Extract the [X, Y] coordinate from the center of the cell holding the provided text.  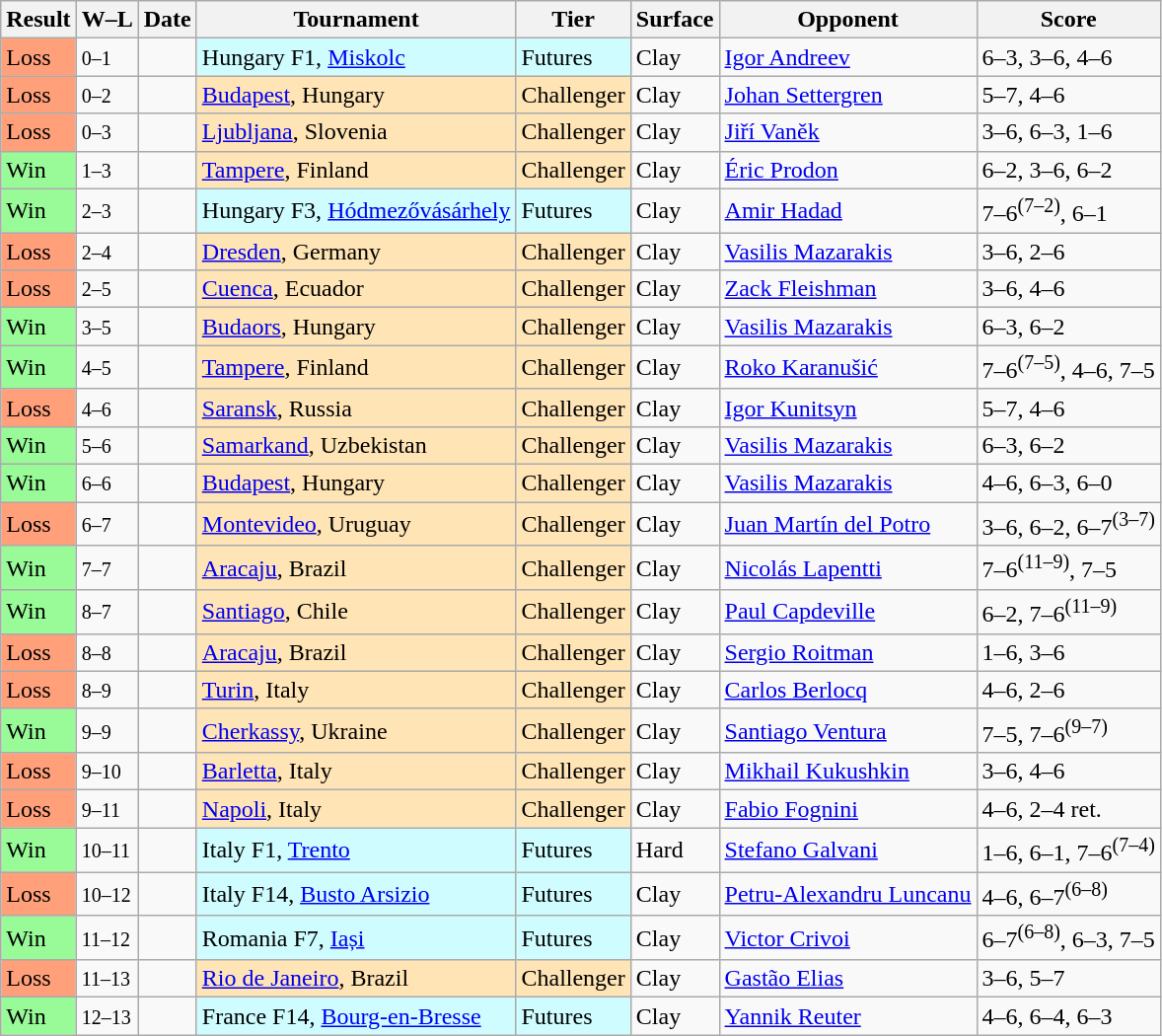
6–7(6–8), 6–3, 7–5 [1068, 937]
Gastão Elias [848, 979]
4–6, 6–3, 6–0 [1068, 482]
10–11 [107, 851]
0–1 [107, 57]
Johan Settergren [848, 95]
3–6, 2–6 [1068, 252]
Paul Capdeville [848, 612]
7–6(11–9), 7–5 [1068, 568]
France F14, Bourg-en-Bresse [356, 1016]
Éric Prodon [848, 170]
Tier [573, 20]
8–7 [107, 612]
Date [168, 20]
Igor Andreev [848, 57]
12–13 [107, 1016]
Santiago Ventura [848, 730]
1–6, 6–1, 7–6(7–4) [1068, 851]
8–9 [107, 690]
Zack Fleishman [848, 289]
Amir Hadad [848, 211]
4–6, 2–6 [1068, 690]
Sergio Roitman [848, 652]
4–6, 6–7(6–8) [1068, 894]
7–6(7–5), 4–6, 7–5 [1068, 367]
Napoli, Italy [356, 809]
4–5 [107, 367]
Result [38, 20]
Barletta, Italy [356, 772]
Igor Kunitsyn [848, 407]
Tournament [356, 20]
7–7 [107, 568]
6–2, 7–6(11–9) [1068, 612]
9–10 [107, 772]
Nicolás Lapentti [848, 568]
Italy F1, Trento [356, 851]
Juan Martín del Potro [848, 525]
4–6, 6–4, 6–3 [1068, 1016]
Romania F7, Iași [356, 937]
2–3 [107, 211]
4–6 [107, 407]
Petru-Alexandru Luncanu [848, 894]
9–9 [107, 730]
Dresden, Germany [356, 252]
1–6, 3–6 [1068, 652]
Mikhail Kukushkin [848, 772]
4–6, 2–4 ret. [1068, 809]
Roko Karanušić [848, 367]
Montevideo, Uruguay [356, 525]
Fabio Fognini [848, 809]
Hungary F3, Hódmezővásárhely [356, 211]
Samarkand, Uzbekistan [356, 445]
Opponent [848, 20]
Stefano Galvani [848, 851]
Victor Crivoi [848, 937]
6–2, 3–6, 6–2 [1068, 170]
2–4 [107, 252]
1–3 [107, 170]
Yannik Reuter [848, 1016]
0–3 [107, 132]
Hard [675, 851]
6–7 [107, 525]
Rio de Janeiro, Brazil [356, 979]
W–L [107, 20]
11–12 [107, 937]
Cherkassy, Ukraine [356, 730]
Carlos Berlocq [848, 690]
6–6 [107, 482]
6–3, 3–6, 4–6 [1068, 57]
Turin, Italy [356, 690]
5–6 [107, 445]
11–13 [107, 979]
Hungary F1, Miskolc [356, 57]
Cuenca, Ecuador [356, 289]
Italy F14, Busto Arsizio [356, 894]
Jiří Vaněk [848, 132]
Santiago, Chile [356, 612]
3–6, 5–7 [1068, 979]
8–8 [107, 652]
3–6, 6–2, 6–7(3–7) [1068, 525]
9–11 [107, 809]
Ljubljana, Slovenia [356, 132]
Surface [675, 20]
3–6, 6–3, 1–6 [1068, 132]
3–5 [107, 327]
10–12 [107, 894]
Score [1068, 20]
0–2 [107, 95]
7–6(7–2), 6–1 [1068, 211]
2–5 [107, 289]
7–5, 7–6(9–7) [1068, 730]
Budaors, Hungary [356, 327]
Saransk, Russia [356, 407]
